Capture the cell that displays the provided text and extract its (x, y) central coordinate. 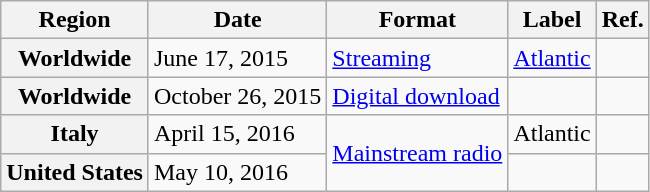
United States (75, 172)
May 10, 2016 (237, 172)
Label (552, 20)
Ref. (622, 20)
October 26, 2015 (237, 96)
Digital download (418, 96)
April 15, 2016 (237, 134)
Mainstream radio (418, 153)
Format (418, 20)
June 17, 2015 (237, 58)
Italy (75, 134)
Region (75, 20)
Streaming (418, 58)
Date (237, 20)
